Search for the cell housing the specified text and yield its (x, y) center coordinate. 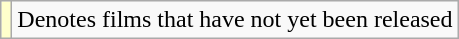
Denotes films that have not yet been released (235, 20)
